Return the (x, y) coordinate for the center point of the cell that contains the specified text.  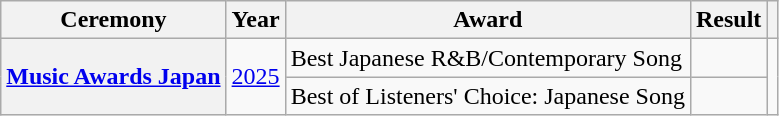
2025 (256, 77)
Ceremony (114, 20)
Best of Listeners' Choice: Japanese Song (488, 96)
Award (488, 20)
Result (728, 20)
Best Japanese R&B/Contemporary Song (488, 58)
Year (256, 20)
Music Awards Japan (114, 77)
